Capture the cell that displays the provided text and extract its (x, y) central coordinate. 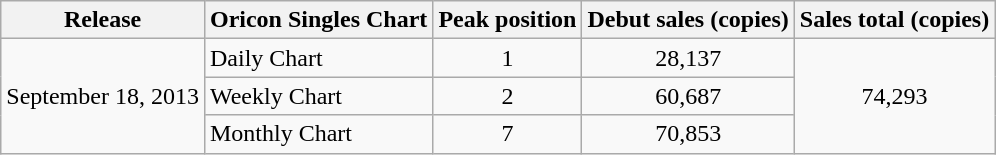
1 (508, 58)
70,853 (688, 134)
Monthly Chart (318, 134)
Peak position (508, 20)
Sales total (copies) (894, 20)
7 (508, 134)
60,687 (688, 96)
Weekly Chart (318, 96)
2 (508, 96)
Daily Chart (318, 58)
Debut sales (copies) (688, 20)
Release (103, 20)
September 18, 2013 (103, 96)
Oricon Singles Chart (318, 20)
28,137 (688, 58)
74,293 (894, 96)
